Return (x, y) of the center of cell containing provided text 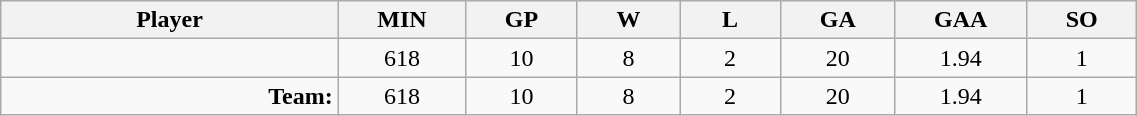
Team: (170, 96)
SO (1081, 20)
Player (170, 20)
GA (838, 20)
MIN (402, 20)
L (730, 20)
GP (522, 20)
GAA (961, 20)
W (628, 20)
